Determine the (x, y) coordinate at the center of the cell enclosing the given text.  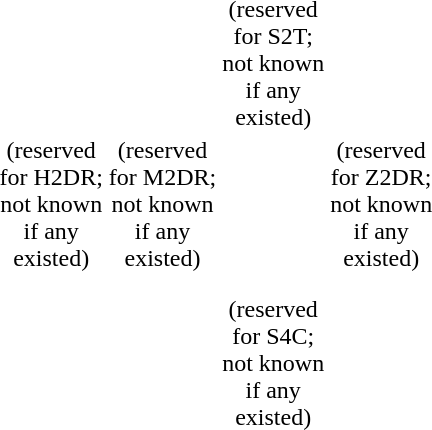
(reservedfor M2DR;not knownif anyexisted) (162, 204)
